Capture the cell that displays the provided text and extract its [X, Y] central coordinate. 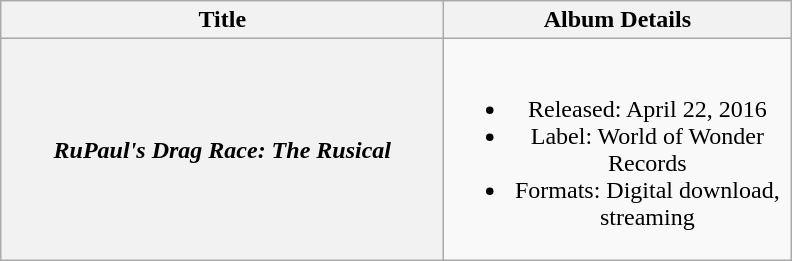
Album Details [618, 20]
RuPaul's Drag Race: The Rusical [222, 150]
Title [222, 20]
Released: April 22, 2016Label: World of Wonder RecordsFormats: Digital download, streaming [618, 150]
